Find where the given text appears and provide that cell's center as (x, y) coordinate. 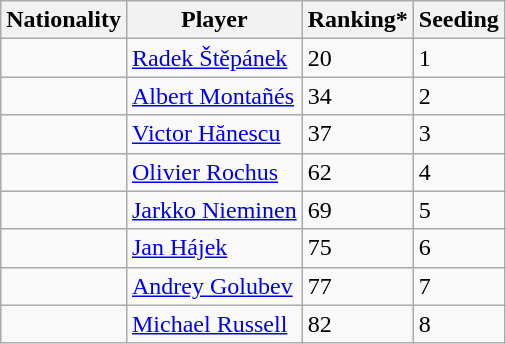
Victor Hănescu (214, 134)
Jarkko Nieminen (214, 210)
Nationality (64, 20)
75 (358, 248)
7 (458, 286)
Olivier Rochus (214, 172)
5 (458, 210)
8 (458, 324)
Michael Russell (214, 324)
3 (458, 134)
69 (358, 210)
Jan Hájek (214, 248)
37 (358, 134)
6 (458, 248)
4 (458, 172)
2 (458, 96)
62 (358, 172)
1 (458, 58)
82 (358, 324)
34 (358, 96)
Andrey Golubev (214, 286)
Albert Montañés (214, 96)
77 (358, 286)
Ranking* (358, 20)
Player (214, 20)
Seeding (458, 20)
20 (358, 58)
Radek Štěpánek (214, 58)
